Capture the cell that displays the provided text and extract its (X, Y) central coordinate. 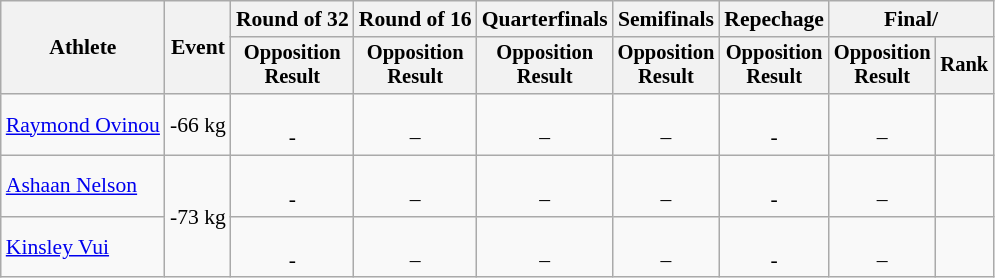
Athlete (83, 48)
-73 kg (198, 217)
Repechage (774, 19)
Rank (964, 66)
Round of 32 (292, 19)
-66 kg (198, 124)
Final/ (911, 19)
Kinsley Vui (83, 248)
Round of 16 (416, 19)
Quarterfinals (545, 19)
Raymond Ovinou (83, 124)
Event (198, 48)
Ashaan Nelson (83, 186)
Semifinals (666, 19)
